Provide the (X, Y) coordinate of the cell's center where the given text is located.  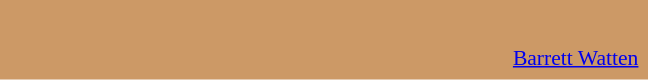
Barrett Watten (324, 58)
